Return the (x, y) coordinate for the center point of the cell that contains the specified text.  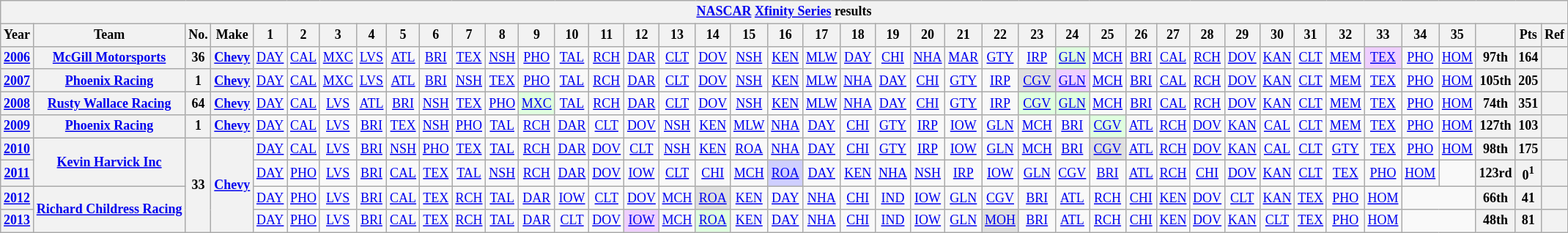
123rd (1495, 174)
Year (18, 35)
8 (503, 35)
41 (1528, 198)
4 (371, 35)
23 (1037, 35)
MAR (964, 57)
2008 (18, 103)
17 (822, 35)
6 (435, 35)
64 (198, 103)
13 (677, 35)
5 (403, 35)
19 (893, 35)
2012 (18, 198)
97th (1495, 57)
31 (1311, 35)
30 (1277, 35)
2006 (18, 57)
10 (572, 35)
Make (232, 35)
Team (108, 35)
01 (1528, 174)
16 (785, 35)
14 (713, 35)
205 (1528, 81)
2011 (18, 174)
175 (1528, 149)
2007 (18, 81)
9 (537, 35)
27 (1173, 35)
7 (469, 35)
66th (1495, 198)
No. (198, 35)
26 (1141, 35)
3 (338, 35)
2 (303, 35)
28 (1208, 35)
103 (1528, 126)
36 (198, 57)
32 (1345, 35)
35 (1458, 35)
NASCAR Xfinity Series results (784, 12)
12 (642, 35)
74th (1495, 103)
24 (1073, 35)
98th (1495, 149)
34 (1420, 35)
McGill Motorsports (108, 57)
127th (1495, 126)
81 (1528, 221)
48th (1495, 221)
15 (749, 35)
20 (928, 35)
Richard Childress Racing (108, 210)
11 (607, 35)
25 (1108, 35)
21 (964, 35)
Kevin Harvick Inc (108, 163)
29 (1242, 35)
105th (1495, 81)
MOH (1001, 221)
Ref (1555, 35)
22 (1001, 35)
2009 (18, 126)
2013 (18, 221)
18 (858, 35)
Pts (1528, 35)
2010 (18, 149)
351 (1528, 103)
164 (1528, 57)
Rusty Wallace Racing (108, 103)
